For the text-containing cell, return its midpoint in [X, Y] coordinate format. 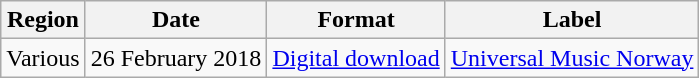
26 February 2018 [176, 58]
Label [572, 20]
Digital download [356, 58]
Region [43, 20]
Various [43, 58]
Format [356, 20]
Universal Music Norway [572, 58]
Date [176, 20]
